Scan for the cell matching the given text and deliver its [X, Y] coordinate at center. 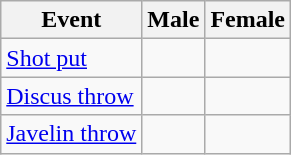
Discus throw [72, 96]
Event [72, 20]
Shot put [72, 58]
Male [174, 20]
Javelin throw [72, 134]
Female [248, 20]
